Capture the cell that displays the provided text and extract its (x, y) central coordinate. 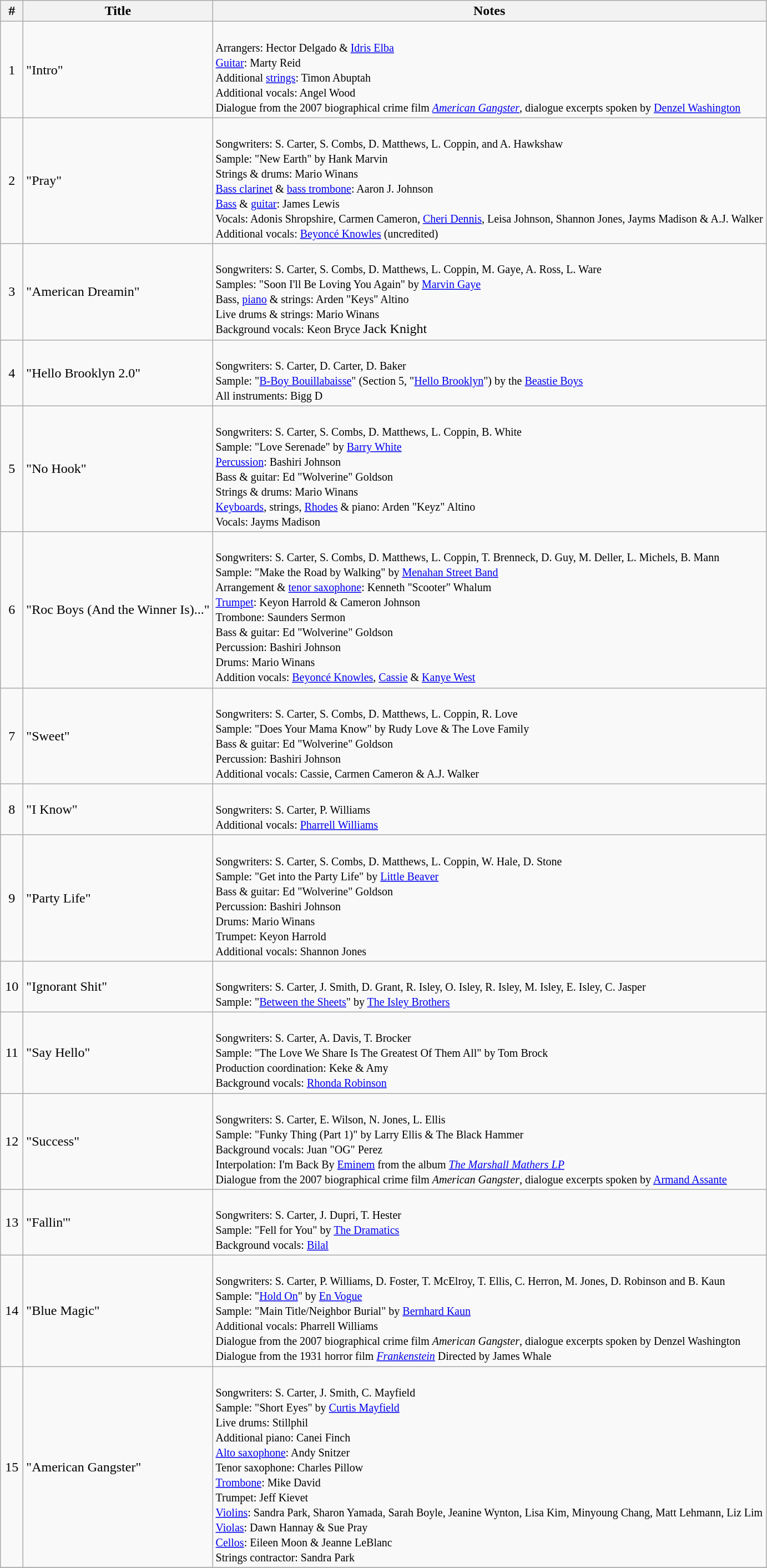
2 (12, 181)
4 (12, 373)
Songwriters: S. Carter, J. Dupri, T. HesterSample: "Fell for You" by The DramaticsBackground vocals: Bilal (490, 1222)
"Intro" (118, 70)
5 (12, 468)
"Say Hello" (118, 1052)
"American Dreamin" (118, 292)
"I Know" (118, 809)
"American Gangster" (118, 1467)
Notes (490, 11)
15 (12, 1467)
11 (12, 1052)
Songwriters: S. Carter, D. Carter, D. BakerSample: "B-Boy Bouillabaisse" (Section 5, "Hello Brooklyn") by the Beastie BoysAll instruments: Bigg D (490, 373)
"Party Life" (118, 898)
"Roc Boys (And the Winner Is)..." (118, 609)
3 (12, 292)
"Hello Brooklyn 2.0" (118, 373)
7 (12, 736)
"Ignorant Shit" (118, 986)
"Fallin'" (118, 1222)
Title (118, 11)
12 (12, 1141)
8 (12, 809)
9 (12, 898)
10 (12, 986)
14 (12, 1311)
13 (12, 1222)
1 (12, 70)
"Success" (118, 1141)
6 (12, 609)
# (12, 11)
"No Hook" (118, 468)
Songwriters: S. Carter, P. WilliamsAdditional vocals: Pharrell Williams (490, 809)
"Pray" (118, 181)
"Blue Magic" (118, 1311)
"Sweet" (118, 736)
